Pinpoint the cell where the given text exists, returning its (X, Y) midpoint coordinate. 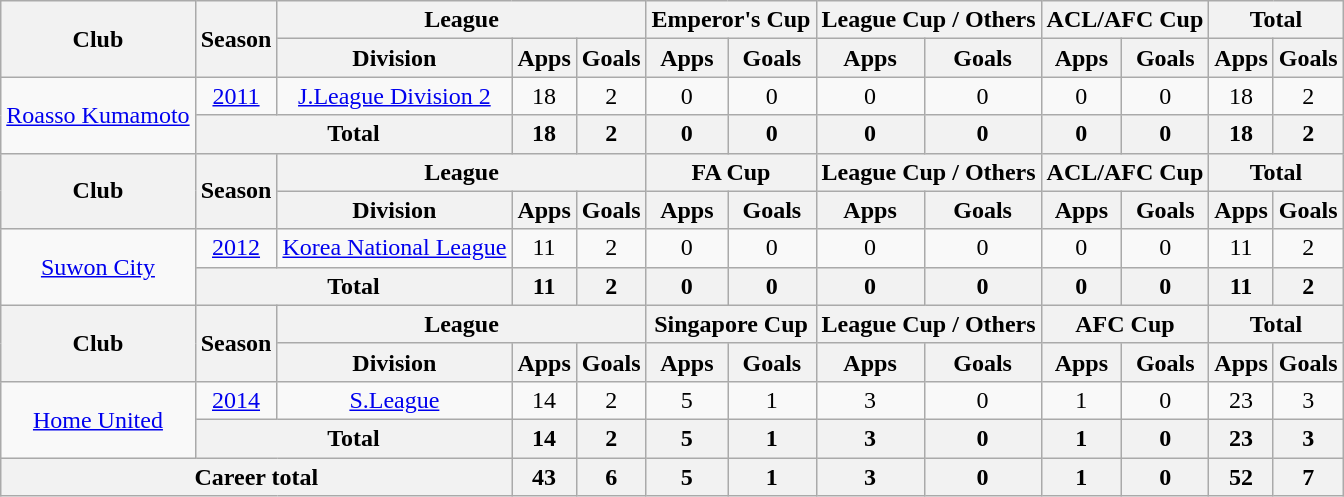
6 (611, 477)
S.League (394, 400)
FA Cup (731, 172)
AFC Cup (1125, 324)
7 (1308, 477)
J.League Division 2 (394, 96)
2011 (236, 96)
Emperor's Cup (731, 20)
2014 (236, 400)
Career total (256, 477)
Singapore Cup (731, 324)
Suwon City (98, 267)
Korea National League (394, 248)
Roasso Kumamoto (98, 115)
52 (1241, 477)
43 (544, 477)
2012 (236, 248)
Home United (98, 419)
